Return (X, Y) of the center of cell containing provided text 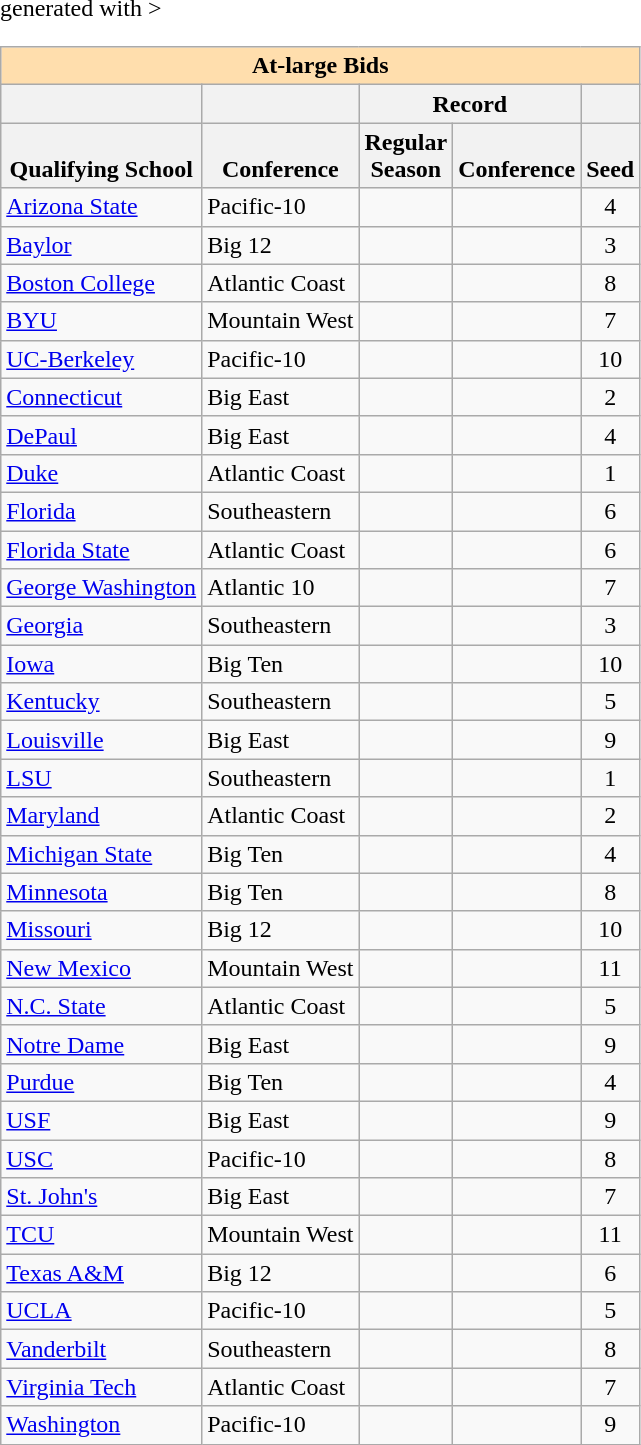
Purdue (102, 1082)
USF (102, 1120)
UCLA (102, 1311)
Texas A&M (102, 1273)
Maryland (102, 816)
Vanderbilt (102, 1349)
Qualifying School (102, 156)
Connecticut (102, 397)
Louisville (102, 740)
Seed (610, 156)
Duke (102, 473)
Notre Dame (102, 1044)
Florida (102, 511)
Iowa (102, 664)
TCU (102, 1235)
New Mexico (102, 968)
At-large Bids (320, 66)
Virginia Tech (102, 1387)
Minnesota (102, 892)
USC (102, 1159)
Baylor (102, 245)
Regular Season (406, 156)
BYU (102, 321)
Arizona State (102, 207)
George Washington (102, 588)
DePaul (102, 435)
Record (470, 104)
Kentucky (102, 702)
Boston College (102, 283)
Florida State (102, 549)
UC-Berkeley (102, 359)
Georgia (102, 626)
Washington (102, 1425)
Atlantic 10 (280, 588)
LSU (102, 778)
N.C. State (102, 1006)
St. John's (102, 1197)
Missouri (102, 930)
Michigan State (102, 854)
